Locate the cell with the specified text and output its [x, y] center coordinate. 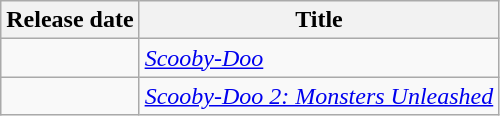
Release date [70, 20]
Scooby-Doo 2: Monsters Unleashed [319, 96]
Title [319, 20]
Scooby-Doo [319, 58]
